Return the [x, y] coordinate for the center point of the cell that contains the specified text.  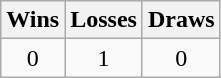
1 [104, 58]
Losses [104, 20]
Draws [181, 20]
Wins [33, 20]
